Search for the cell housing the specified text and yield its [X, Y] center coordinate. 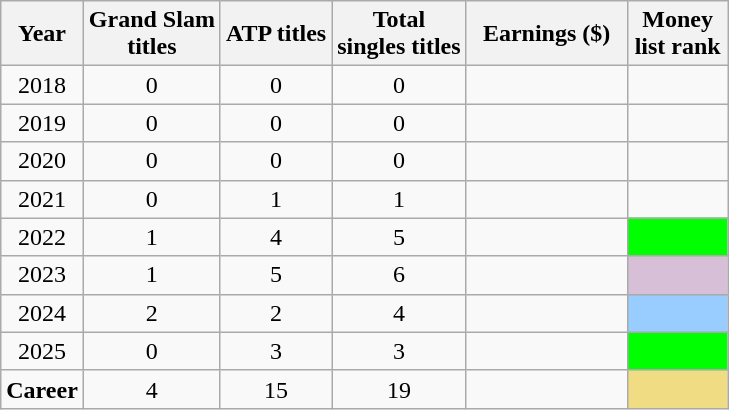
2018 [42, 85]
Earnings ($) [546, 34]
Career [42, 389]
2022 [42, 237]
Year [42, 34]
2025 [42, 351]
6 [399, 275]
Grand Slamtitles [152, 34]
15 [276, 389]
2023 [42, 275]
2024 [42, 313]
Money list rank [678, 34]
2021 [42, 199]
19 [399, 389]
Totalsingles titles [399, 34]
2019 [42, 123]
2020 [42, 161]
ATP titles [276, 34]
